Return (x, y) of the center of cell containing provided text 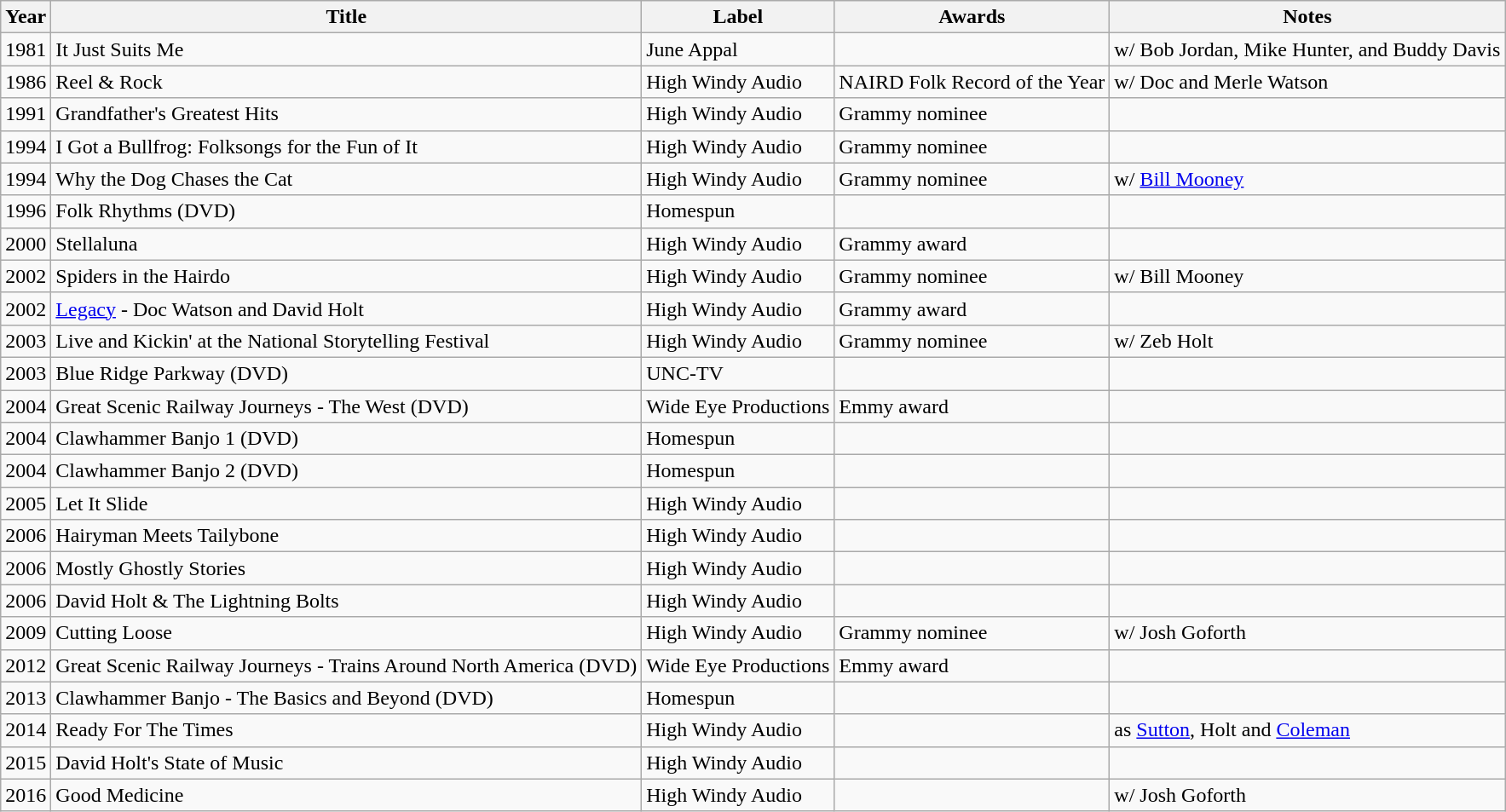
Hairyman Meets Tailybone (346, 536)
2009 (26, 633)
w/ Doc and Merle Watson (1307, 82)
Great Scenic Railway Journeys - Trains Around North America (DVD) (346, 665)
Reel & Rock (346, 82)
NAIRD Folk Record of the Year (972, 82)
w/ Bob Jordan, Mike Hunter, and Buddy Davis (1307, 49)
Ready For The Times (346, 730)
Clawhammer Banjo 1 (DVD) (346, 439)
Mostly Ghostly Stories (346, 568)
UNC-TV (738, 373)
Awards (972, 17)
2014 (26, 730)
June Appal (738, 49)
Spiders in the Hairdo (346, 276)
Label (738, 17)
Good Medicine (346, 795)
Grandfather's Greatest Hits (346, 114)
Why the Dog Chases the Cat (346, 179)
1981 (26, 49)
Title (346, 17)
2012 (26, 665)
Great Scenic Railway Journeys - The West (DVD) (346, 406)
David Holt & The Lightning Bolts (346, 601)
Stellaluna (346, 244)
Legacy - Doc Watson and David Holt (346, 308)
I Got a Bullfrog: Folksongs for the Fun of It (346, 147)
Clawhammer Banjo - The Basics and Beyond (DVD) (346, 698)
Cutting Loose (346, 633)
2005 (26, 504)
It Just Suits Me (346, 49)
Folk Rhythms (DVD) (346, 211)
Let It Slide (346, 504)
w/ Zeb Holt (1307, 341)
Live and Kickin' at the National Storytelling Festival (346, 341)
1991 (26, 114)
David Holt's State of Music (346, 763)
1986 (26, 82)
2013 (26, 698)
Year (26, 17)
2000 (26, 244)
1996 (26, 211)
2016 (26, 795)
Clawhammer Banjo 2 (DVD) (346, 471)
Notes (1307, 17)
2015 (26, 763)
Blue Ridge Parkway (DVD) (346, 373)
as Sutton, Holt and Coleman (1307, 730)
